For the text-containing cell, return its midpoint in (x, y) coordinate format. 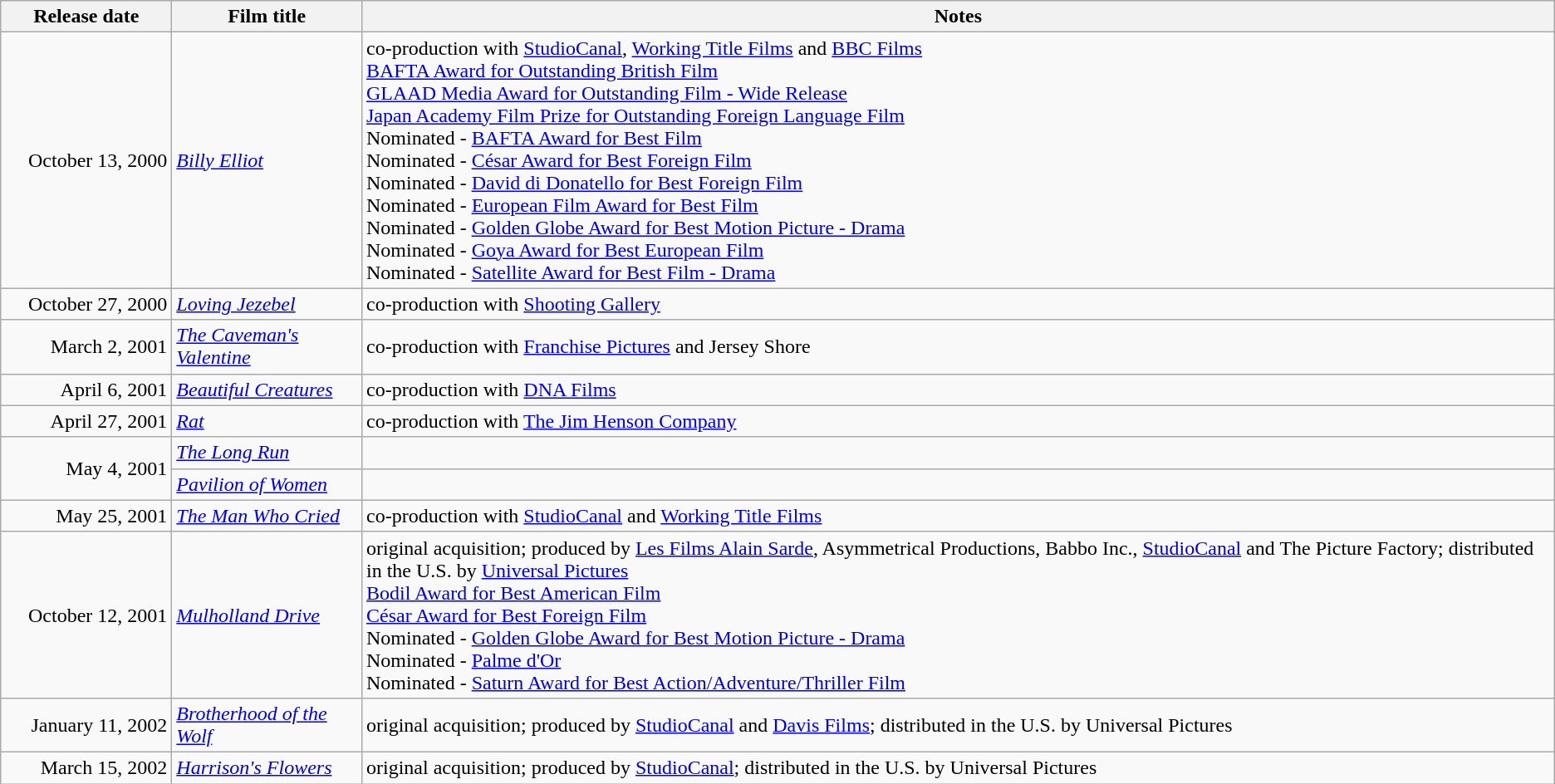
co-production with Franchise Pictures and Jersey Shore (958, 347)
Brotherhood of the Wolf (267, 724)
March 15, 2002 (86, 767)
October 12, 2001 (86, 615)
Billy Elliot (267, 160)
April 27, 2001 (86, 421)
Notes (958, 17)
Release date (86, 17)
October 13, 2000 (86, 160)
Pavilion of Women (267, 484)
co-production with Shooting Gallery (958, 304)
co-production with StudioCanal and Working Title Films (958, 516)
The Man Who Cried (267, 516)
co-production with The Jim Henson Company (958, 421)
April 6, 2001 (86, 390)
January 11, 2002 (86, 724)
May 25, 2001 (86, 516)
original acquisition; produced by StudioCanal; distributed in the U.S. by Universal Pictures (958, 767)
Mulholland Drive (267, 615)
Harrison's Flowers (267, 767)
Beautiful Creatures (267, 390)
October 27, 2000 (86, 304)
original acquisition; produced by StudioCanal and Davis Films; distributed in the U.S. by Universal Pictures (958, 724)
Loving Jezebel (267, 304)
The Long Run (267, 453)
co-production with DNA Films (958, 390)
May 4, 2001 (86, 468)
March 2, 2001 (86, 347)
Film title (267, 17)
Rat (267, 421)
The Caveman's Valentine (267, 347)
